Return the [x, y] coordinate for the center point of the cell that contains the specified text.  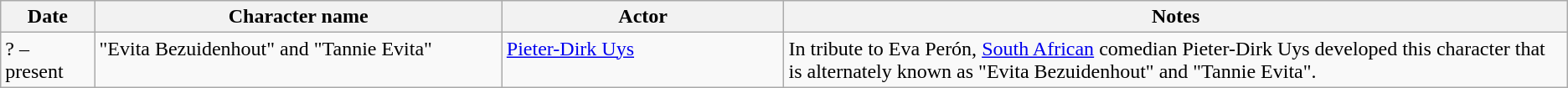
"Evita Bezuidenhout" and "Tannie Evita" [298, 60]
Notes [1176, 17]
Pieter-Dirk Uys [643, 60]
? – present [48, 60]
Actor [643, 17]
Date [48, 17]
Character name [298, 17]
